Pinpoint the cell where the given text exists, returning its (X, Y) midpoint coordinate. 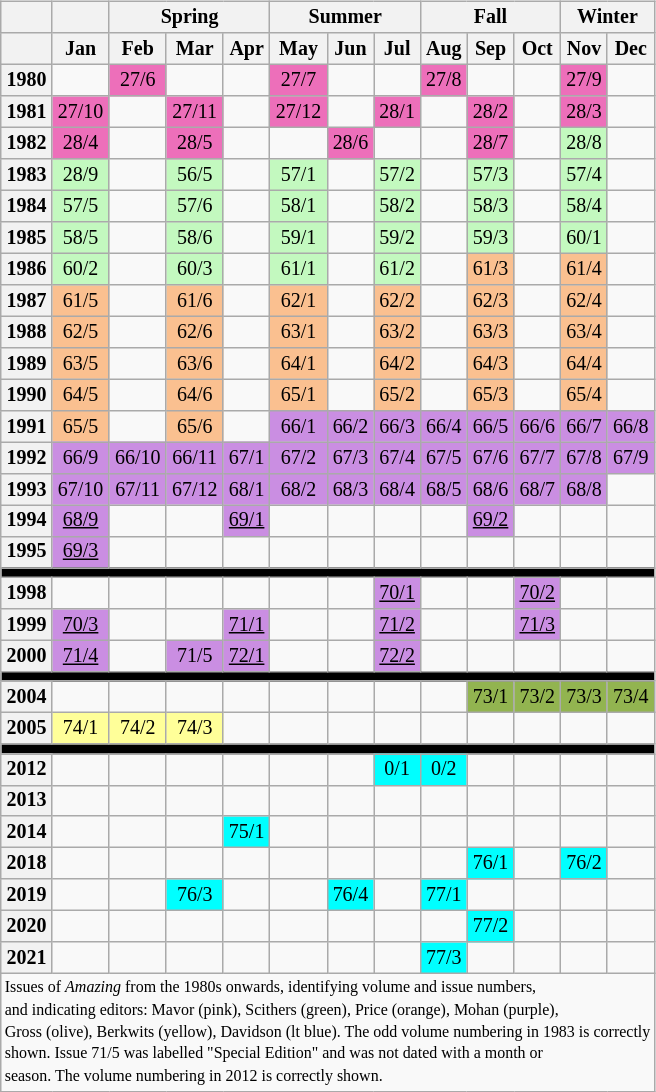
65/6 (194, 426)
63/1 (298, 332)
70/3 (80, 624)
61/4 (584, 268)
2019 (26, 894)
58/6 (194, 238)
1998 (26, 592)
61/1 (298, 268)
74/3 (194, 728)
68/8 (584, 490)
28/3 (584, 112)
63/5 (80, 364)
64/4 (584, 364)
27/8 (444, 80)
71/3 (538, 624)
Nov (584, 48)
66/8 (630, 426)
Apr (246, 48)
57/1 (298, 174)
61/3 (490, 268)
63/4 (584, 332)
1986 (26, 268)
66/3 (398, 426)
76/1 (490, 864)
68/4 (398, 490)
2021 (26, 958)
66/9 (80, 458)
57/3 (490, 174)
69/3 (80, 552)
59/1 (298, 238)
77/3 (444, 958)
59/2 (398, 238)
66/2 (350, 426)
1988 (26, 332)
60/3 (194, 268)
27/10 (80, 112)
1981 (26, 112)
58/2 (398, 206)
57/5 (80, 206)
74/2 (138, 728)
Jan (80, 48)
Spring (190, 18)
69/2 (490, 520)
2000 (26, 656)
60/2 (80, 268)
2012 (26, 770)
74/1 (80, 728)
69/1 (246, 520)
28/9 (80, 174)
76/4 (350, 894)
64/1 (298, 364)
67/4 (398, 458)
68/6 (490, 490)
67/11 (138, 490)
67/5 (444, 458)
62/6 (194, 332)
61/2 (398, 268)
Summer (345, 18)
73/1 (490, 696)
28/8 (584, 144)
57/2 (398, 174)
65/3 (490, 394)
77/2 (490, 926)
63/3 (490, 332)
1993 (26, 490)
64/5 (80, 394)
60/1 (584, 238)
67/8 (584, 458)
28/4 (80, 144)
62/2 (398, 300)
28/7 (490, 144)
65/5 (80, 426)
64/6 (194, 394)
27/7 (298, 80)
62/3 (490, 300)
1984 (26, 206)
2013 (26, 800)
68/3 (350, 490)
27/12 (298, 112)
67/10 (80, 490)
73/2 (538, 696)
71/4 (80, 656)
1989 (26, 364)
1987 (26, 300)
67/12 (194, 490)
70/2 (538, 592)
1983 (26, 174)
1995 (26, 552)
76/2 (584, 864)
Jun (350, 48)
Jul (398, 48)
61/5 (80, 300)
62/1 (298, 300)
1980 (26, 80)
67/1 (246, 458)
66/5 (490, 426)
67/6 (490, 458)
Oct (538, 48)
57/4 (584, 174)
27/11 (194, 112)
58/1 (298, 206)
2004 (26, 696)
1992 (26, 458)
66/4 (444, 426)
2005 (26, 728)
62/5 (80, 332)
Dec (630, 48)
Aug (444, 48)
70/1 (398, 592)
68/9 (80, 520)
77/1 (444, 894)
Sep (490, 48)
1985 (26, 238)
67/2 (298, 458)
71/5 (194, 656)
2020 (26, 926)
75/1 (246, 832)
73/4 (630, 696)
67/3 (350, 458)
66/6 (538, 426)
73/3 (584, 696)
1982 (26, 144)
63/6 (194, 364)
64/2 (398, 364)
Mar (194, 48)
28/2 (490, 112)
68/5 (444, 490)
1990 (26, 394)
76/3 (194, 894)
64/3 (490, 364)
1994 (26, 520)
0/2 (444, 770)
66/7 (584, 426)
56/5 (194, 174)
67/9 (630, 458)
27/9 (584, 80)
65/1 (298, 394)
Fall (490, 18)
57/6 (194, 206)
Feb (138, 48)
58/4 (584, 206)
1999 (26, 624)
72/1 (246, 656)
27/6 (138, 80)
62/4 (584, 300)
72/2 (398, 656)
58/3 (490, 206)
65/2 (398, 394)
67/7 (538, 458)
65/4 (584, 394)
58/5 (80, 238)
66/10 (138, 458)
2014 (26, 832)
71/2 (398, 624)
2018 (26, 864)
59/3 (490, 238)
61/6 (194, 300)
68/7 (538, 490)
28/1 (398, 112)
0/1 (398, 770)
68/1 (246, 490)
68/2 (298, 490)
71/1 (246, 624)
66/11 (194, 458)
May (298, 48)
Winter (608, 18)
66/1 (298, 426)
1991 (26, 426)
28/5 (194, 144)
28/6 (350, 144)
63/2 (398, 332)
